Find where the given text appears and provide that cell's center as [x, y] coordinate. 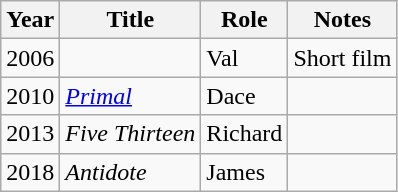
Dace [244, 96]
Five Thirteen [130, 134]
2018 [30, 172]
2010 [30, 96]
Title [130, 20]
Short film [342, 58]
2013 [30, 134]
Val [244, 58]
2006 [30, 58]
Year [30, 20]
Richard [244, 134]
Role [244, 20]
James [244, 172]
Primal [130, 96]
Notes [342, 20]
Antidote [130, 172]
